Pinpoint the cell where the given text exists, returning its (X, Y) midpoint coordinate. 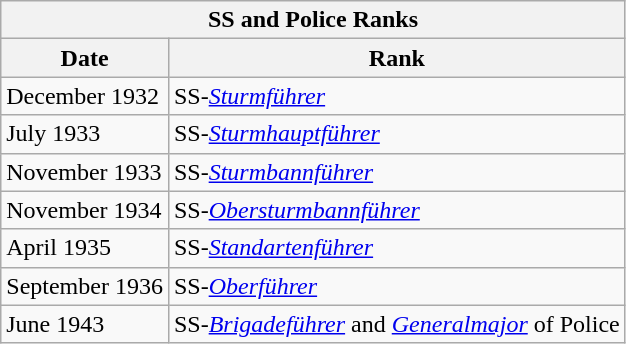
SS-Standartenführer (396, 248)
SS-Sturmhauptführer (396, 134)
Date (85, 58)
SS-Obersturmbannführer (396, 210)
SS and Police Ranks (314, 20)
June 1943 (85, 324)
November 1934 (85, 210)
SS-Sturmbannführer (396, 172)
SS-Brigadeführer and Generalmajor of Police (396, 324)
April 1935 (85, 248)
December 1932 (85, 96)
September 1936 (85, 286)
November 1933 (85, 172)
Rank (396, 58)
July 1933 (85, 134)
SS-Oberführer (396, 286)
SS-Sturmführer (396, 96)
